From the cell containing the given text, extract its center point as [X, Y] coordinate. 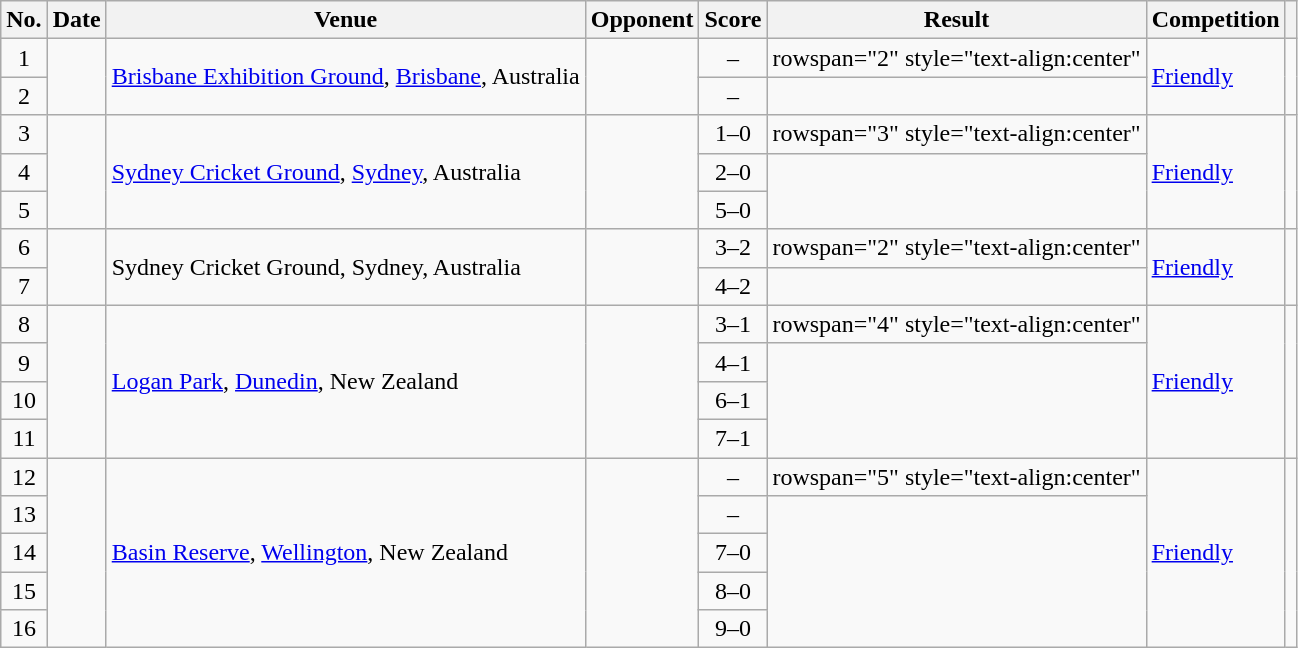
8–0 [733, 591]
7 [24, 286]
7–0 [733, 553]
Opponent [642, 20]
13 [24, 515]
rowspan="4" style="text-align:center" [956, 324]
16 [24, 629]
10 [24, 400]
3–2 [733, 248]
1 [24, 58]
6–1 [733, 400]
4–2 [733, 286]
1–0 [733, 134]
Logan Park, Dunedin, New Zealand [346, 381]
9–0 [733, 629]
9 [24, 362]
rowspan="3" style="text-align:center" [956, 134]
2–0 [733, 172]
6 [24, 248]
8 [24, 324]
Score [733, 20]
5–0 [733, 210]
14 [24, 553]
15 [24, 591]
11 [24, 438]
Competition [1216, 20]
5 [24, 210]
4–1 [733, 362]
7–1 [733, 438]
3 [24, 134]
3–1 [733, 324]
4 [24, 172]
rowspan="5" style="text-align:center" [956, 477]
2 [24, 96]
No. [24, 20]
12 [24, 477]
Brisbane Exhibition Ground, Brisbane, Australia [346, 77]
Basin Reserve, Wellington, New Zealand [346, 553]
Venue [346, 20]
Date [76, 20]
Result [956, 20]
